From the cell containing the given text, extract its center point as (X, Y) coordinate. 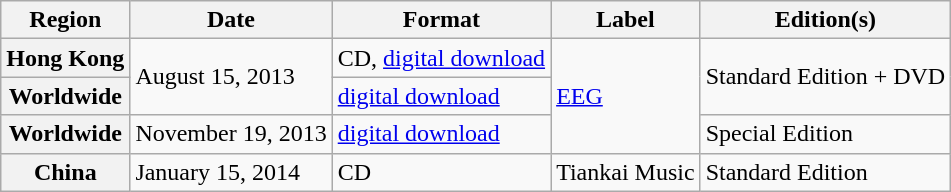
CD (441, 172)
China (66, 172)
Standard Edition + DVD (826, 77)
January 15, 2014 (231, 172)
Date (231, 20)
Special Edition (826, 134)
Hong Kong (66, 58)
Tiankai Music (626, 172)
November 19, 2013 (231, 134)
Label (626, 20)
Edition(s) (826, 20)
August 15, 2013 (231, 77)
Format (441, 20)
CD, digital download (441, 58)
EEG (626, 96)
Standard Edition (826, 172)
Region (66, 20)
